Extract the (x, y) coordinate from the center of the cell holding the provided text.  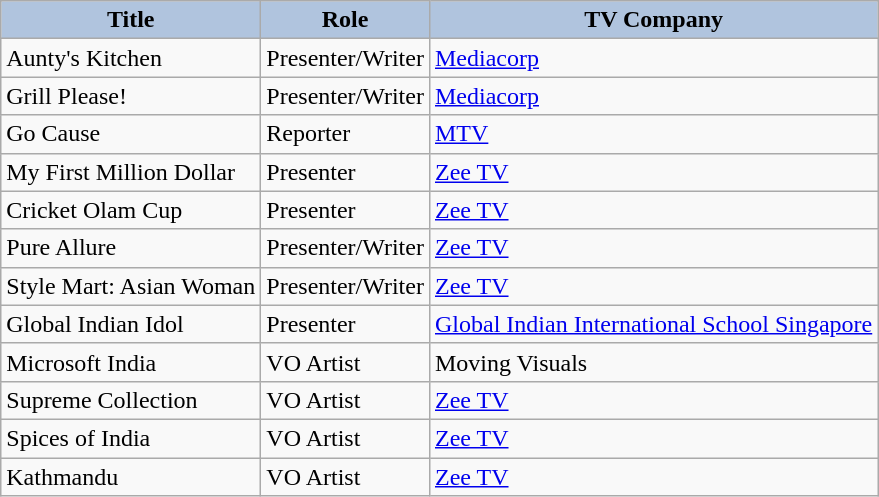
Supreme Collection (131, 400)
Global Indian International School Singapore (653, 324)
Go Cause (131, 134)
Cricket Olam Cup (131, 210)
Reporter (346, 134)
My First Million Dollar (131, 172)
Aunty's Kitchen (131, 58)
Style Mart: Asian Woman (131, 286)
Global Indian Idol (131, 324)
Pure Allure (131, 248)
Microsoft India (131, 362)
Role (346, 20)
Moving Visuals (653, 362)
Spices of India (131, 438)
MTV (653, 134)
Kathmandu (131, 477)
Grill Please! (131, 96)
Title (131, 20)
TV Company (653, 20)
